Determine the [X, Y] coordinate at the center of the cell enclosing the given text.  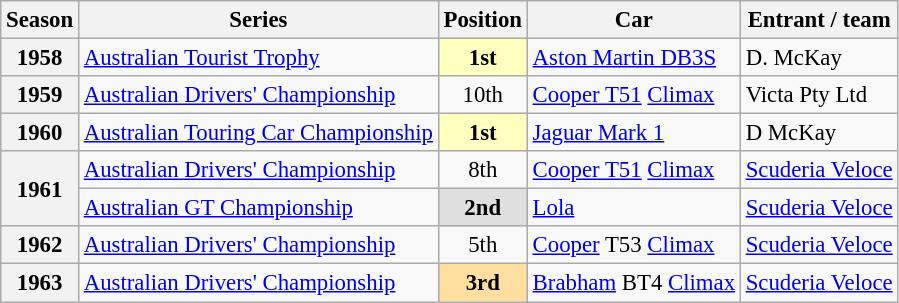
Aston Martin DB3S [634, 58]
Series [258, 20]
D. McKay [819, 58]
1960 [40, 133]
1962 [40, 245]
Jaguar Mark 1 [634, 133]
Lola [634, 208]
1963 [40, 283]
Victa Pty Ltd [819, 95]
Season [40, 20]
8th [482, 170]
D McKay [819, 133]
1958 [40, 58]
Car [634, 20]
Australian Touring Car Championship [258, 133]
Cooper T53 Climax [634, 245]
Entrant / team [819, 20]
2nd [482, 208]
Position [482, 20]
Australian Tourist Trophy [258, 58]
Australian GT Championship [258, 208]
10th [482, 95]
Brabham BT4 Climax [634, 283]
1961 [40, 188]
5th [482, 245]
1959 [40, 95]
3rd [482, 283]
